From the cell containing the given text, extract its center point as (X, Y) coordinate. 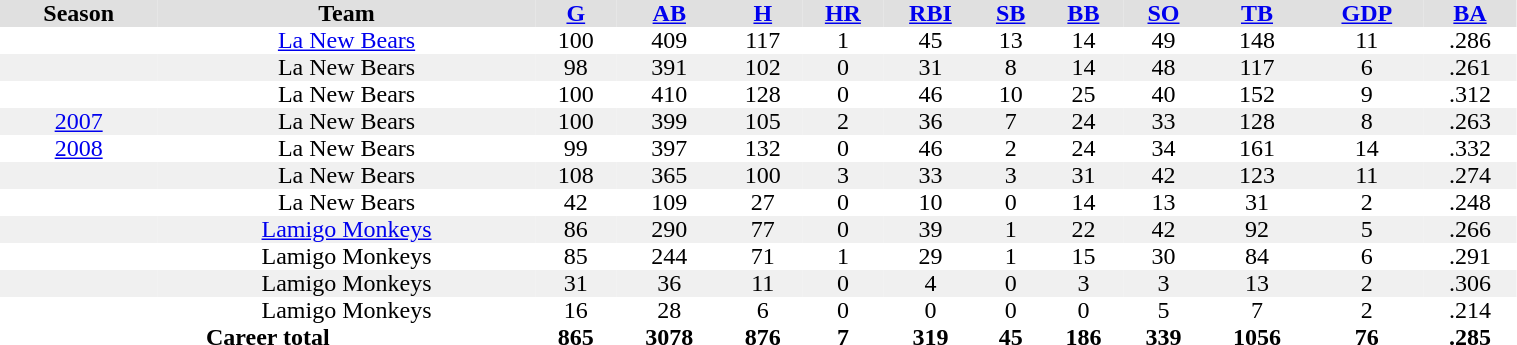
86 (576, 230)
.274 (1470, 176)
Team (346, 14)
16 (576, 310)
105 (763, 122)
34 (1163, 148)
99 (576, 148)
98 (576, 68)
22 (1083, 230)
84 (1258, 256)
391 (670, 68)
Season (78, 14)
.286 (1470, 40)
SB (1010, 14)
2008 (78, 148)
92 (1258, 230)
410 (670, 94)
.332 (1470, 148)
244 (670, 256)
152 (1258, 94)
148 (1258, 40)
123 (1258, 176)
399 (670, 122)
.248 (1470, 202)
77 (763, 230)
TB (1258, 14)
45 (930, 40)
109 (670, 202)
48 (1163, 68)
RBI (930, 14)
27 (763, 202)
SO (1163, 14)
.312 (1470, 94)
290 (670, 230)
365 (670, 176)
161 (1258, 148)
HR (843, 14)
40 (1163, 94)
BB (1083, 14)
GDP (1366, 14)
29 (930, 256)
409 (670, 40)
102 (763, 68)
49 (1163, 40)
4 (930, 284)
.291 (1470, 256)
30 (1163, 256)
15 (1083, 256)
132 (763, 148)
BA (1470, 14)
.266 (1470, 230)
28 (670, 310)
.261 (1470, 68)
397 (670, 148)
.214 (1470, 310)
108 (576, 176)
G (576, 14)
25 (1083, 94)
.306 (1470, 284)
9 (1366, 94)
39 (930, 230)
AB (670, 14)
71 (763, 256)
H (763, 14)
85 (576, 256)
2007 (78, 122)
.263 (1470, 122)
